Find where the given text appears and provide that cell's center as [X, Y] coordinate. 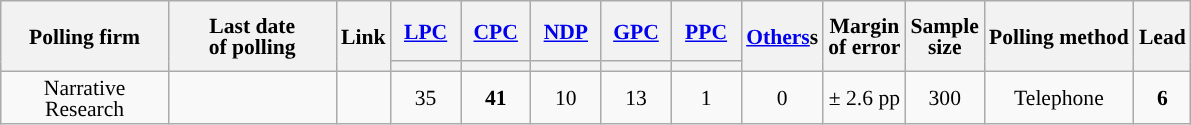
35 [426, 97]
Lead [1162, 36]
6 [1162, 97]
PPC [706, 31]
Otherss [782, 36]
± 2.6 pp [864, 97]
Samplesize [945, 36]
Marginof error [864, 36]
GPC [636, 31]
Last dateof polling [252, 36]
Telephone [1059, 97]
0 [782, 97]
300 [945, 97]
Polling firm [85, 36]
Narrative Research [85, 97]
13 [636, 97]
Polling method [1059, 36]
LPC [426, 31]
CPC [496, 31]
41 [496, 97]
NDP [566, 31]
1 [706, 97]
Link [364, 36]
10 [566, 97]
